Pinpoint the cell where the given text exists, returning its (X, Y) midpoint coordinate. 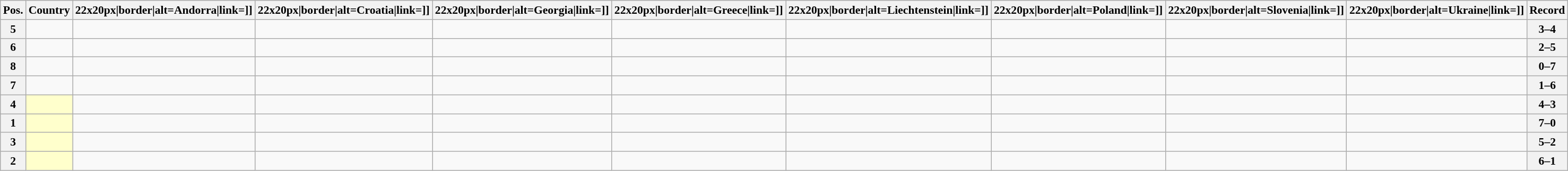
22x20px|border|alt=Poland|link=]] (1078, 10)
3–4 (1547, 29)
22x20px|border|alt=Croatia|link=]] (344, 10)
Pos. (13, 10)
22x20px|border|alt=Greece|link=]] (699, 10)
7–0 (1547, 123)
2–5 (1547, 48)
8 (13, 67)
2 (13, 161)
4–3 (1547, 104)
5–2 (1547, 142)
6 (13, 48)
6–1 (1547, 161)
7 (13, 86)
1 (13, 123)
0–7 (1547, 67)
22x20px|border|alt=Slovenia|link=]] (1256, 10)
22x20px|border|alt=Ukraine|link=]] (1437, 10)
5 (13, 29)
Country (49, 10)
4 (13, 104)
Record (1547, 10)
3 (13, 142)
22x20px|border|alt=Liechtenstein|link=]] (888, 10)
1–6 (1547, 86)
22x20px|border|alt=Georgia|link=]] (522, 10)
22x20px|border|alt=Andorra|link=]] (164, 10)
